Find where the given text appears and provide that cell's center as [x, y] coordinate. 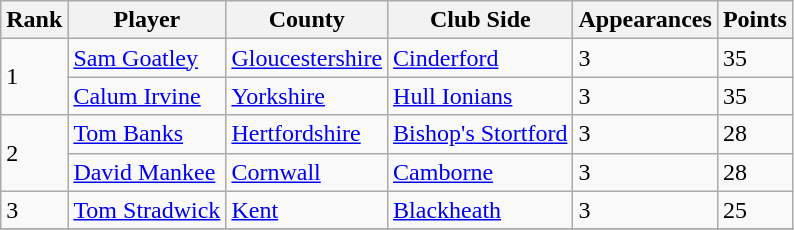
Hull Ionians [480, 96]
Camborne [480, 172]
David Mankee [147, 172]
Club Side [480, 20]
Gloucestershire [307, 58]
2 [34, 153]
Bishop's Stortford [480, 134]
Rank [34, 20]
Hertfordshire [307, 134]
Yorkshire [307, 96]
Points [754, 20]
Kent [307, 210]
Calum Irvine [147, 96]
Tom Banks [147, 134]
Appearances [645, 20]
25 [754, 210]
Sam Goatley [147, 58]
Cinderford [480, 58]
Blackheath [480, 210]
Tom Stradwick [147, 210]
Cornwall [307, 172]
Player [147, 20]
County [307, 20]
1 [34, 77]
